For the text-containing cell, return its midpoint in (x, y) coordinate format. 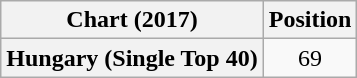
Chart (2017) (132, 20)
Hungary (Single Top 40) (132, 58)
69 (310, 58)
Position (310, 20)
